Identify which cell holds the provided text, then report its [x, y] central coordinate. 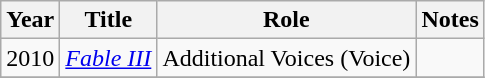
Additional Voices (Voice) [286, 58]
Notes [450, 20]
Role [286, 20]
2010 [30, 58]
Title [108, 20]
Fable III [108, 58]
Year [30, 20]
